For the text-containing cell, return its midpoint in (x, y) coordinate format. 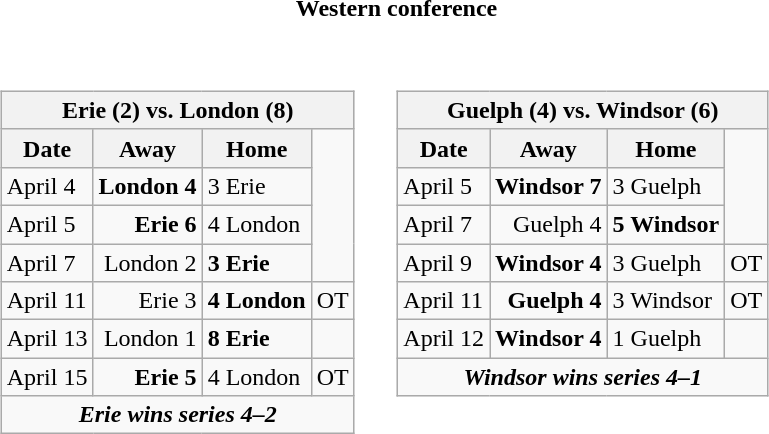
April 12 (444, 339)
April 4 (47, 186)
Erie (2) vs. London (8) (178, 110)
1 Guelph (666, 339)
3 Windsor (666, 301)
London 1 (148, 339)
London 4 (148, 186)
April 9 (444, 263)
Erie 3 (148, 301)
Erie wins series 4–2 (178, 415)
Erie 6 (148, 224)
London 2 (148, 263)
April 13 (47, 339)
Windsor wins series 4–1 (583, 377)
Erie 5 (148, 377)
Windsor 7 (549, 186)
April 15 (47, 377)
5 Windsor (666, 224)
Guelph (4) vs. Windsor (6) (583, 110)
8 Erie (256, 339)
